Find where the given text appears and provide that cell's center as (x, y) coordinate. 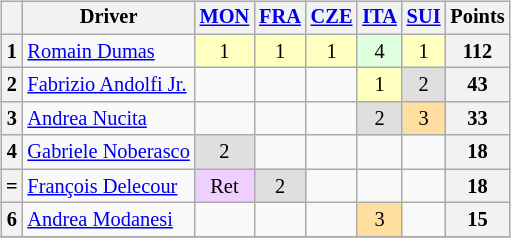
ITA (379, 18)
Gabriele Noberasco (109, 152)
Fabrizio Andolfi Jr. (109, 85)
MON (225, 18)
Andrea Nucita (109, 119)
33 (477, 119)
6 (12, 220)
CZE (332, 18)
43 (477, 85)
Romain Dumas (109, 51)
Ret (225, 186)
= (12, 186)
15 (477, 220)
Andrea Modanesi (109, 220)
112 (477, 51)
FRA (280, 18)
Points (477, 18)
SUI (424, 18)
Driver (109, 18)
François Delecour (109, 186)
